Locate the cell with the specified text and output its [x, y] center coordinate. 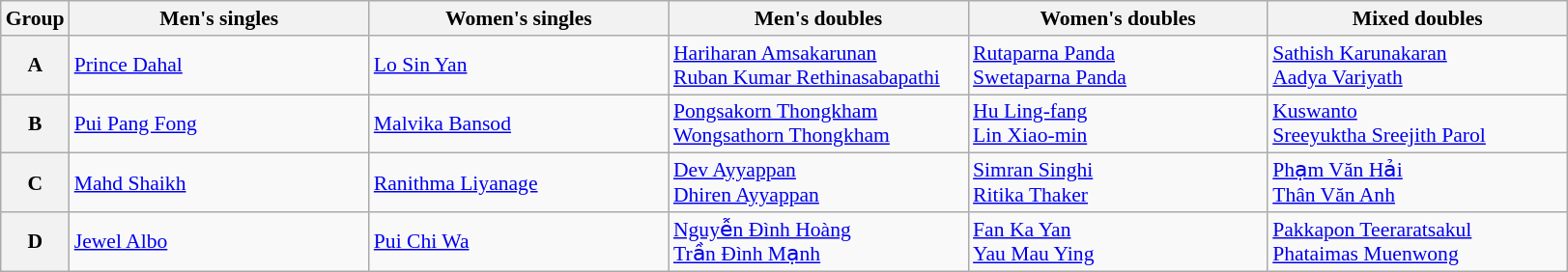
Lo Sin Yan [519, 66]
Pui Pang Fong [219, 123]
Malvika Bansod [519, 123]
Simran Singhi Ritika Thaker [1118, 183]
Women's singles [519, 18]
Prince Dahal [219, 66]
Dev Ayyappan Dhiren Ayyappan [818, 183]
Mixed doubles [1417, 18]
B [35, 123]
Rutaparna Panda Swetaparna Panda [1118, 66]
Fan Ka Yan Yau Mau Ying [1118, 241]
Hariharan Amsakarunan Ruban Kumar Rethinasabapathi [818, 66]
Group [35, 18]
D [35, 241]
Women's doubles [1118, 18]
Hu Ling-fang Lin Xiao-min [1118, 123]
Pakkapon Teeraratsakul Phataimas Muenwong [1417, 241]
Kuswanto Sreeyuktha Sreejith Parol [1417, 123]
Nguyễn Đình Hoàng Trần Đình Mạnh [818, 241]
Pui Chi Wa [519, 241]
Phạm Văn Hải Thân Văn Anh [1417, 183]
Pongsakorn Thongkham Wongsathorn Thongkham [818, 123]
A [35, 66]
Ranithma Liyanage [519, 183]
Men's singles [219, 18]
Men's doubles [818, 18]
C [35, 183]
Jewel Albo [219, 241]
Sathish Karunakaran Aadya Variyath [1417, 66]
Mahd Shaikh [219, 183]
